Extract the (X, Y) coordinate from the center of the cell holding the provided text.  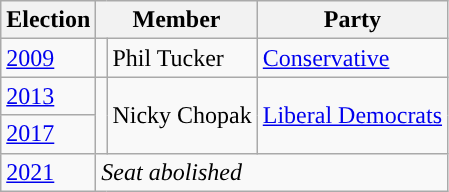
Phil Tucker (182, 58)
Member (176, 20)
2013 (48, 96)
Election (48, 20)
2021 (48, 172)
Nicky Chopak (182, 115)
Seat abolished (272, 172)
Conservative (352, 58)
2009 (48, 58)
2017 (48, 134)
Party (352, 20)
Liberal Democrats (352, 115)
